Provide the [x, y] coordinate of the cell's center where the given text is located.  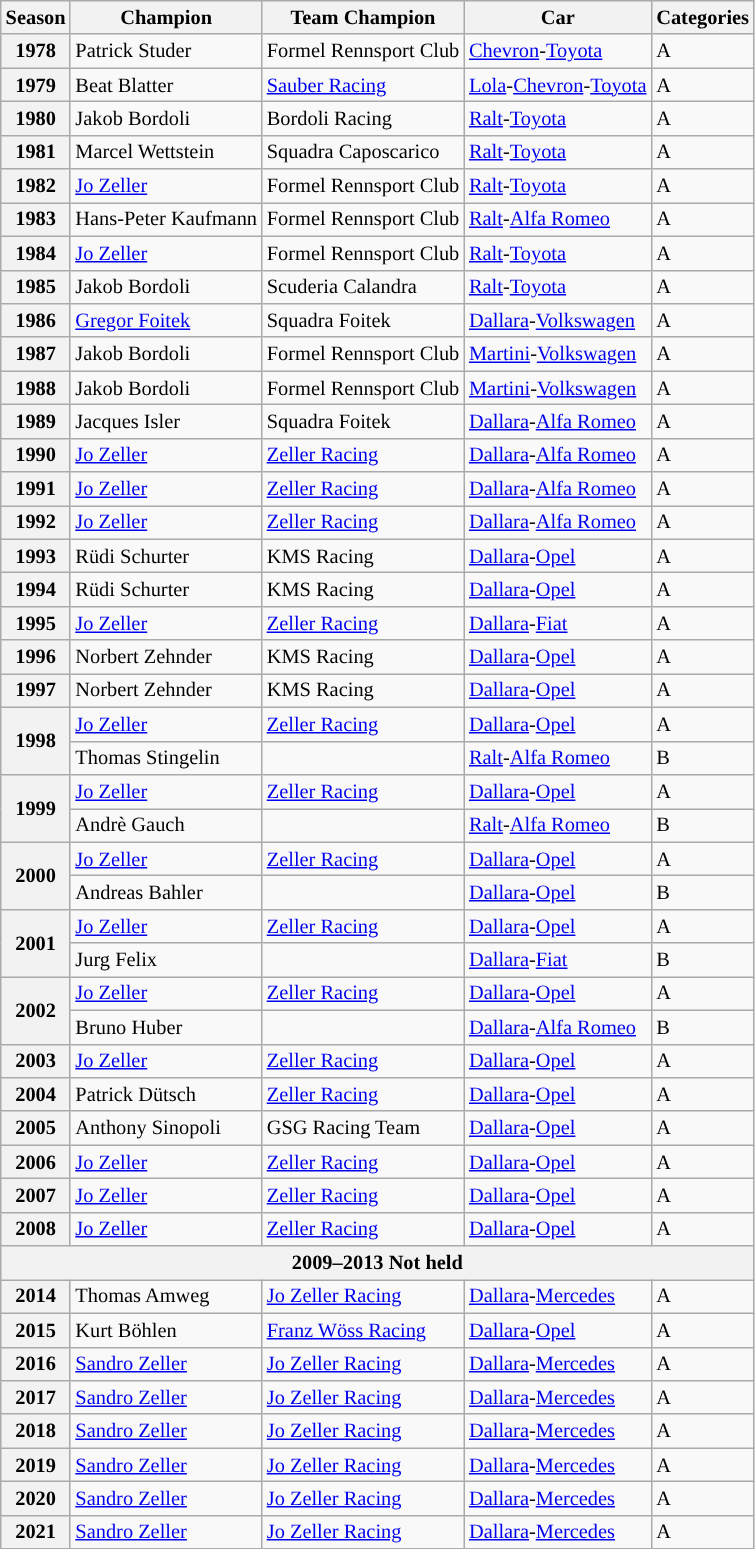
1981 [36, 152]
1980 [36, 118]
Sauber Racing [363, 85]
Dallara-Volkswagen [558, 320]
Jurg Felix [166, 960]
Hans-Peter Kaufmann [166, 219]
Anthony Sinopoli [166, 1128]
1996 [36, 657]
1984 [36, 253]
Squadra Caposcarico [363, 152]
2016 [36, 1364]
Bruno Huber [166, 1027]
Car [558, 17]
2001 [36, 942]
1988 [36, 388]
1999 [36, 808]
1994 [36, 589]
1986 [36, 320]
Patrick Studer [166, 51]
2007 [36, 1195]
Jacques Isler [166, 421]
1998 [36, 740]
1989 [36, 421]
Marcel Wettstein [166, 152]
2014 [36, 1296]
1995 [36, 623]
Team Champion [363, 17]
2020 [36, 1498]
2015 [36, 1330]
2006 [36, 1162]
2008 [36, 1229]
Bordoli Racing [363, 118]
Champion [166, 17]
Categories [702, 17]
Chevron-Toyota [558, 51]
1978 [36, 51]
1991 [36, 489]
1979 [36, 85]
2009–2013 Not held [378, 1263]
1985 [36, 287]
1982 [36, 186]
Kurt Böhlen [166, 1330]
Season [36, 17]
2018 [36, 1431]
Thomas Amweg [166, 1296]
Andreas Bahler [166, 892]
Lola-Chevron-Toyota [558, 85]
1997 [36, 690]
2004 [36, 1094]
GSG Racing Team [363, 1128]
Patrick Dütsch [166, 1094]
1983 [36, 219]
Franz Wöss Racing [363, 1330]
2000 [36, 876]
2017 [36, 1397]
Andrè Gauch [166, 825]
2019 [36, 1465]
1992 [36, 522]
2003 [36, 1061]
Thomas Stingelin [166, 758]
Beat Blatter [166, 85]
2021 [36, 1532]
1987 [36, 354]
1990 [36, 455]
2005 [36, 1128]
Scuderia Calandra [363, 287]
1993 [36, 556]
Gregor Foitek [166, 320]
2002 [36, 1010]
